Detect which cell encompasses the target text, then output its (x, y) center coordinate. 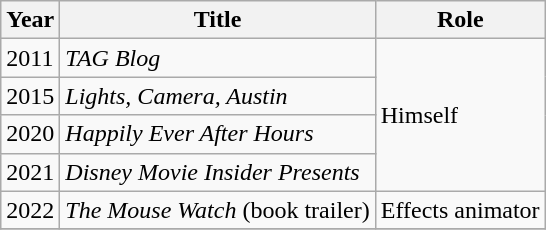
Title (218, 20)
Role (460, 20)
2020 (30, 134)
Himself (460, 115)
2021 (30, 172)
Lights, Camera, Austin (218, 96)
2015 (30, 96)
Happily Ever After Hours (218, 134)
Effects animator (460, 210)
The Mouse Watch (book trailer) (218, 210)
Year (30, 20)
2011 (30, 58)
2022 (30, 210)
TAG Blog (218, 58)
Disney Movie Insider Presents (218, 172)
